From the cell containing the given text, extract its center point as [x, y] coordinate. 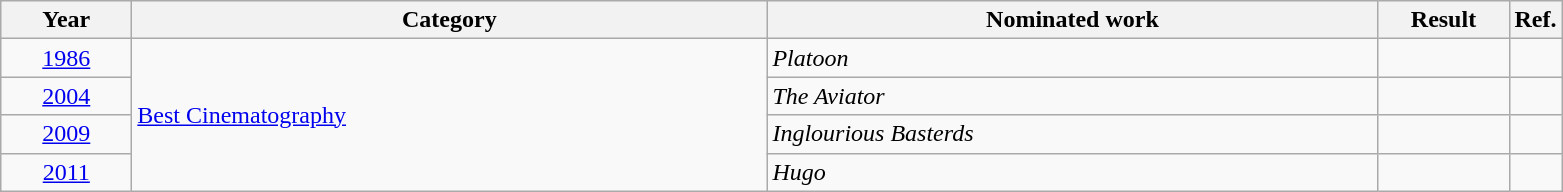
Inglourious Basterds [1072, 134]
1986 [66, 58]
Year [66, 20]
Ref. [1536, 20]
Hugo [1072, 172]
2004 [66, 96]
The Aviator [1072, 96]
Nominated work [1072, 20]
Platoon [1072, 58]
2009 [66, 134]
2011 [66, 172]
Category [450, 20]
Best Cinematography [450, 115]
Result [1444, 20]
